Search for the cell housing the specified text and yield its [X, Y] center coordinate. 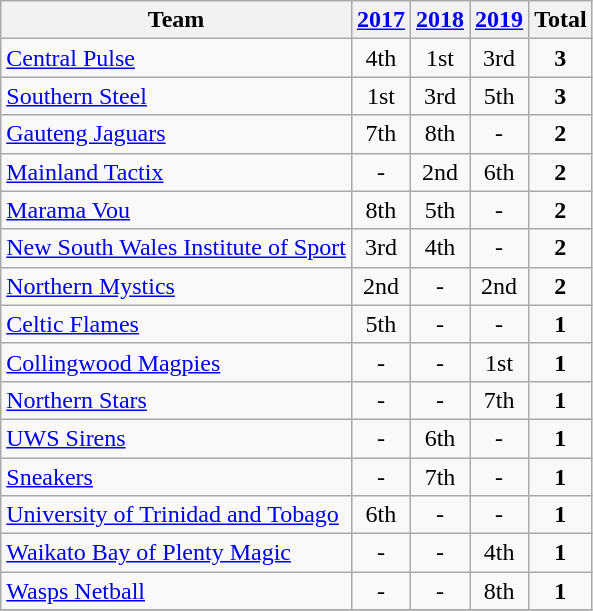
Team [176, 20]
Southern Steel [176, 96]
Gauteng Jaguars [176, 134]
Mainland Tactix [176, 172]
Waikato Bay of Plenty Magic [176, 553]
2018 [440, 20]
Central Pulse [176, 58]
Northern Stars [176, 400]
Wasps Netball [176, 591]
UWS Sirens [176, 438]
Sneakers [176, 477]
Marama Vou [176, 210]
University of Trinidad and Tobago [176, 515]
Celtic Flames [176, 324]
2019 [500, 20]
Total [561, 20]
Northern Mystics [176, 286]
Collingwood Magpies [176, 362]
2017 [380, 20]
New South Wales Institute of Sport [176, 248]
